From the cell containing the given text, extract its center point as [X, Y] coordinate. 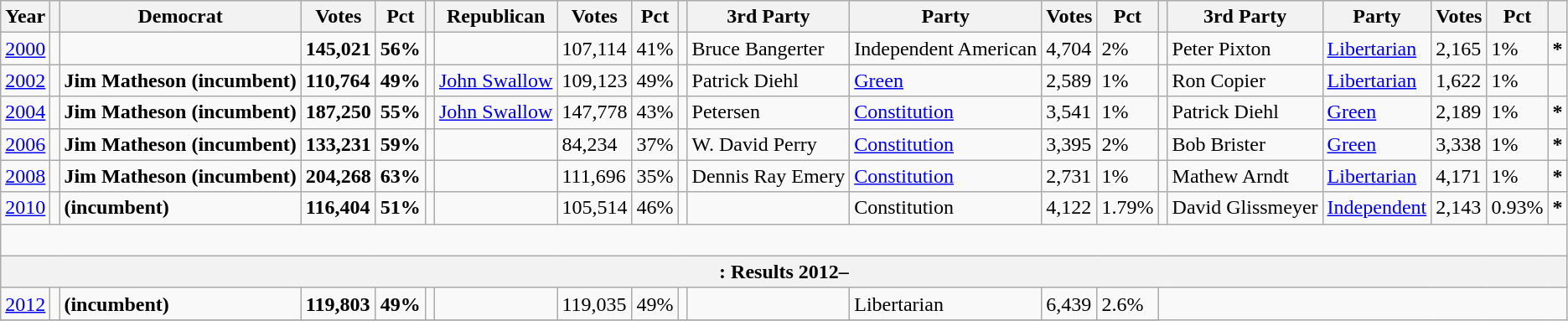
4,122 [1069, 208]
2002 [25, 80]
2012 [25, 303]
111,696 [595, 176]
56% [401, 49]
145,021 [339, 49]
2006 [25, 144]
6,439 [1069, 303]
4,704 [1069, 49]
43% [655, 112]
35% [655, 176]
W. David Perry [768, 144]
Mathew Arndt [1245, 176]
3,395 [1069, 144]
51% [401, 208]
3,541 [1069, 112]
1,622 [1459, 80]
63% [401, 176]
2,731 [1069, 176]
55% [401, 112]
David Glissmeyer [1245, 208]
2,189 [1459, 112]
Dennis Ray Emery [768, 176]
109,123 [595, 80]
Ron Copier [1245, 80]
Bob Brister [1245, 144]
37% [655, 144]
1.79% [1128, 208]
Republican [495, 17]
Independent [1377, 208]
Democrat [180, 17]
Bruce Bangerter [768, 49]
204,268 [339, 176]
110,764 [339, 80]
Petersen [768, 112]
119,803 [339, 303]
2004 [25, 112]
2,165 [1459, 49]
84,234 [595, 144]
46% [655, 208]
2000 [25, 49]
2,143 [1459, 208]
2008 [25, 176]
59% [401, 144]
3,338 [1459, 144]
2010 [25, 208]
Year [25, 17]
119,035 [595, 303]
147,778 [595, 112]
133,231 [339, 144]
187,250 [339, 112]
116,404 [339, 208]
41% [655, 49]
2,589 [1069, 80]
Peter Pixton [1245, 49]
4,171 [1459, 176]
Independent American [945, 49]
0.93% [1517, 208]
105,514 [595, 208]
2.6% [1128, 303]
: Results 2012– [784, 272]
107,114 [595, 49]
